For the text-containing cell, return its midpoint in (x, y) coordinate format. 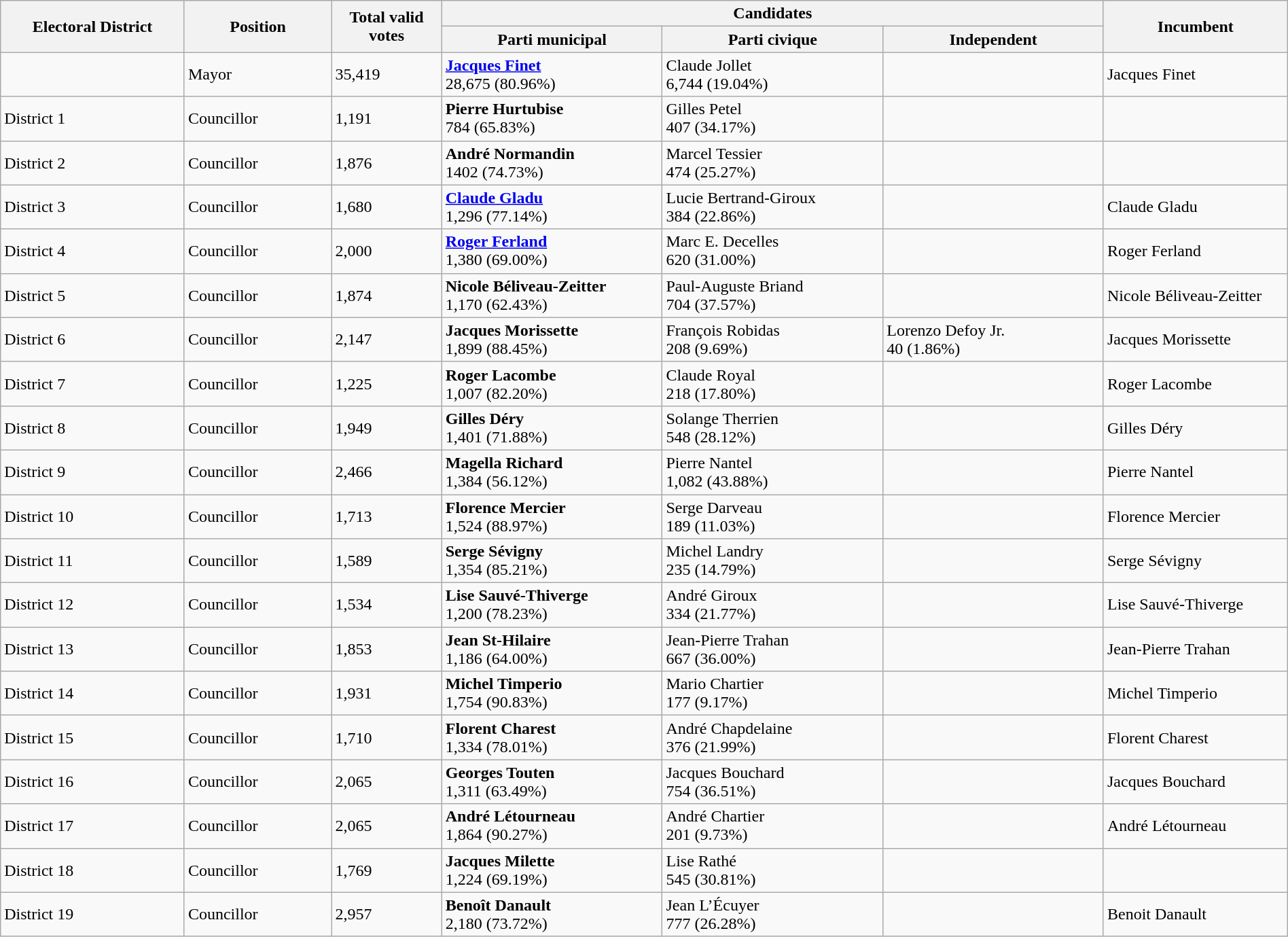
Serge Sévigny (1196, 561)
Jean-Pierre Trahan (1196, 650)
Florence Mercier (1196, 516)
Lise Sauvé-Thiverge1,200 (78.23%) (552, 605)
André Létourneau (1196, 826)
Jean St-Hilaire1,186 (64.00%) (552, 650)
Serge Sévigny1,354 (85.21%) (552, 561)
Independent (993, 39)
1,713 (387, 516)
Lise Rathé545 (30.81%) (773, 870)
2,147 (387, 340)
Jean L’Écuyer777 (26.28%) (773, 915)
Roger Ferland (1196, 251)
Jacques Morissette (1196, 340)
Roger Ferland1,380 (69.00%) (552, 251)
Parti municipal (552, 39)
Gilles Déry (1196, 428)
Mario Chartier177 (9.17%) (773, 693)
District 5 (92, 295)
Electoral District (92, 26)
1,769 (387, 870)
Pierre Nantel1,082 (43.88%) (773, 472)
Michel Timperio1,754 (90.83%) (552, 693)
2,466 (387, 472)
Claude Gladu1,296 (77.14%) (552, 207)
Marcel Tessier474 (25.27%) (773, 163)
District 3 (92, 207)
1,680 (387, 207)
Roger Lacombe (1196, 383)
Gilles Déry1,401 (71.88%) (552, 428)
District 14 (92, 693)
Georges Touten1,311 (63.49%) (552, 781)
Mayor (257, 75)
District 6 (92, 340)
Paul-Auguste Briand704 (37.57%) (773, 295)
1,853 (387, 650)
Jacques Morissette1,899 (88.45%) (552, 340)
Jacques Finet28,675 (80.96%) (552, 75)
Benoît Danault2,180 (73.72%) (552, 915)
Incumbent (1196, 26)
Gilles Petel407 (34.17%) (773, 118)
Marc E. Decelles620 (31.00%) (773, 251)
Nicole Béliveau-Zeitter1,170 (62.43%) (552, 295)
District 16 (92, 781)
Florent Charest1,334 (78.01%) (552, 738)
District 8 (92, 428)
Jean-Pierre Trahan667 (36.00%) (773, 650)
District 7 (92, 383)
Magella Richard1,384 (56.12%) (552, 472)
District 4 (92, 251)
District 11 (92, 561)
Claude Jollet6,744 (19.04%) (773, 75)
1,589 (387, 561)
Jacques Finet (1196, 75)
Candidates (772, 14)
Solange Therrien548 (28.12%) (773, 428)
District 2 (92, 163)
André Normandin1402 (74.73%) (552, 163)
Lorenzo Defoy Jr.40 (1.86%) (993, 340)
Nicole Béliveau-Zeitter (1196, 295)
Lucie Bertrand-Giroux384 (22.86%) (773, 207)
André Létourneau1,864 (90.27%) (552, 826)
Position (257, 26)
Total valid votes (387, 26)
1,876 (387, 163)
1,949 (387, 428)
Claude Gladu (1196, 207)
Jacques Bouchard (1196, 781)
District 17 (92, 826)
District 18 (92, 870)
Serge Darveau189 (11.03%) (773, 516)
André Chartier201 (9.73%) (773, 826)
2,000 (387, 251)
Florence Mercier1,524 (88.97%) (552, 516)
Jacques Bouchard754 (36.51%) (773, 781)
1,225 (387, 383)
District 10 (92, 516)
35,419 (387, 75)
Jacques Milette1,224 (69.19%) (552, 870)
1,191 (387, 118)
André Chapdelaine376 (21.99%) (773, 738)
Parti civique (773, 39)
Lise Sauvé-Thiverge (1196, 605)
1,534 (387, 605)
District 19 (92, 915)
1,931 (387, 693)
Florent Charest (1196, 738)
Claude Royal218 (17.80%) (773, 383)
Michel Timperio (1196, 693)
Roger Lacombe1,007 (82.20%) (552, 383)
François Robidas208 (9.69%) (773, 340)
Pierre Nantel (1196, 472)
District 13 (92, 650)
Michel Landry235 (14.79%) (773, 561)
District 15 (92, 738)
1,710 (387, 738)
District 9 (92, 472)
2,957 (387, 915)
Pierre Hurtubise784 (65.83%) (552, 118)
1,874 (387, 295)
André Giroux334 (21.77%) (773, 605)
District 12 (92, 605)
District 1 (92, 118)
Benoit Danault (1196, 915)
